Determine the (x, y) coordinate at the center of the cell enclosing the given text.  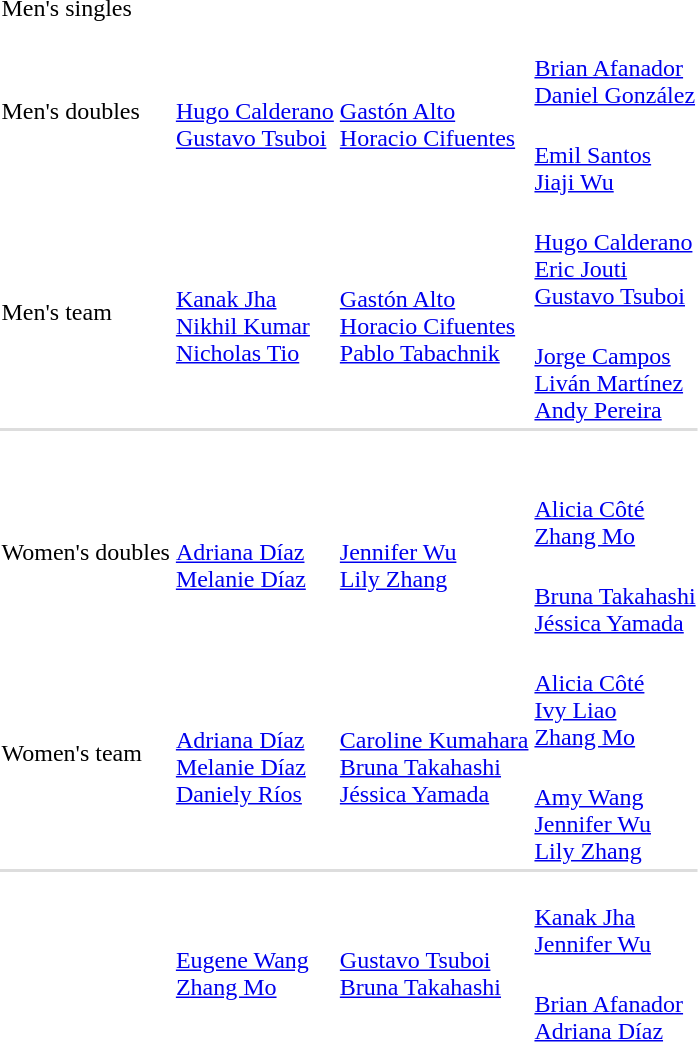
Gastón AltoHoracio CifuentesPablo Tabachnik (434, 312)
Men's team (86, 312)
Caroline KumaharaBruna TakahashiJéssica Yamada (434, 754)
Adriana Díaz Melanie Díaz (254, 552)
Bruna TakahashiJéssica Yamada (615, 596)
Gastón AltoHoracio Cifuentes (434, 112)
Kanak JhaNikhil KumarNicholas Tio (254, 312)
Hugo CalderanoEric JoutiGustavo Tsuboi (615, 256)
Hugo CalderanoGustavo Tsuboi (254, 112)
Amy WangJennifer WuLily Zhang (615, 810)
Alicia CôtéIvy LiaoZhang Mo (615, 696)
Jorge CamposLiván MartínezAndy Pereira (615, 370)
Alicia CôtéZhang Mo (615, 509)
Men's doubles (86, 112)
Brian AfanadorDaniel González (615, 68)
Jennifer Wu Lily Zhang (434, 552)
Women's team (86, 754)
Kanak JhaJennifer Wu (615, 917)
Emil SantosJiaji Wu (615, 155)
Adriana DíazMelanie DíazDaniely Ríos (254, 754)
Women's doubles (86, 552)
